Provide the (X, Y) coordinate of the cell's center where the given text is located.  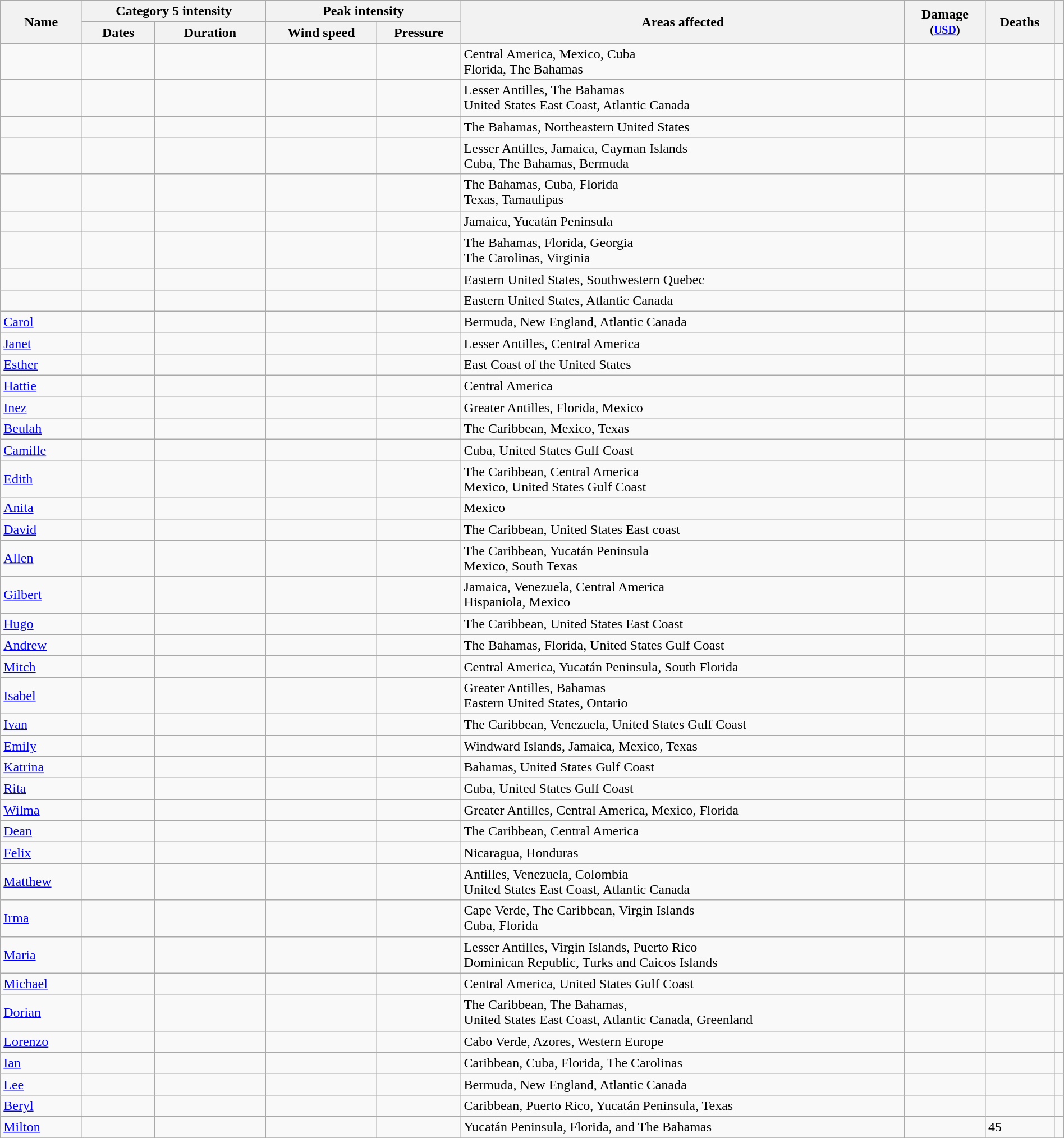
45 (1019, 1127)
Beryl (42, 1105)
Lorenzo (42, 1041)
Lee (42, 1084)
The Bahamas, Northeastern United States (682, 127)
Edith (42, 479)
Andrew (42, 645)
Hugo (42, 624)
Eastern United States, Southwestern Quebec (682, 279)
Cabo Verde, Azores, Western Europe (682, 1041)
Nicaragua, Honduras (682, 853)
The Caribbean, Mexico, Texas (682, 429)
Janet (42, 343)
Rita (42, 789)
Camille (42, 450)
Damage(USD) (945, 22)
Carol (42, 322)
The Bahamas, Florida, GeorgiaThe Carolinas, Virginia (682, 250)
Milton (42, 1127)
Central America, United States Gulf Coast (682, 984)
East Coast of the United States (682, 365)
Dates (118, 33)
Matthew (42, 881)
Antilles, Venezuela, ColombiaUnited States East Coast, Atlantic Canada (682, 881)
Greater Antilles, Florida, Mexico (682, 408)
The Caribbean, The Bahamas,United States East Coast, Atlantic Canada, Greenland (682, 1013)
Inez (42, 408)
Mitch (42, 666)
Michael (42, 984)
Ian (42, 1063)
Maria (42, 954)
Lesser Antilles, Jamaica, Cayman IslandsCuba, The Bahamas, Bermuda (682, 156)
Felix (42, 853)
The Caribbean, United States East coast (682, 529)
Emily (42, 746)
Isabel (42, 695)
Greater Antilles, BahamasEastern United States, Ontario (682, 695)
Eastern United States, Atlantic Canada (682, 300)
Jamaica, Venezuela, Central AmericaHispaniola, Mexico (682, 595)
Windward Islands, Jamaica, Mexico, Texas (682, 746)
Caribbean, Cuba, Florida, The Carolinas (682, 1063)
Areas affected (682, 22)
Allen (42, 558)
Wind speed (322, 33)
Yucatán Peninsula, Florida, and The Bahamas (682, 1127)
The Bahamas, Florida, United States Gulf Coast (682, 645)
The Caribbean, Venezuela, United States Gulf Coast (682, 724)
Deaths (1019, 22)
Central America (682, 386)
Name (42, 22)
Pressure (419, 33)
The Caribbean, Yucatán PeninsulaMexico, South Texas (682, 558)
Hattie (42, 386)
Lesser Antilles, Virgin Islands, Puerto RicoDominican Republic, Turks and Caicos Islands (682, 954)
David (42, 529)
The Caribbean, Central America (682, 831)
Peak intensity (364, 11)
Ivan (42, 724)
Duration (210, 33)
The Caribbean, Central AmericaMexico, United States Gulf Coast (682, 479)
The Caribbean, United States East Coast (682, 624)
Wilma (42, 810)
Katrina (42, 767)
Caribbean, Puerto Rico, Yucatán Peninsula, Texas (682, 1105)
Jamaica, Yucatán Peninsula (682, 221)
Central America, Yucatán Peninsula, South Florida (682, 666)
Greater Antilles, Central America, Mexico, Florida (682, 810)
Mexico (682, 508)
Cape Verde, The Caribbean, Virgin IslandsCuba, Florida (682, 918)
Dean (42, 831)
The Bahamas, Cuba, FloridaTexas, Tamaulipas (682, 192)
Lesser Antilles, Central America (682, 343)
Lesser Antilles, The BahamasUnited States East Coast, Atlantic Canada (682, 98)
Central America, Mexico, CubaFlorida, The Bahamas (682, 62)
Dorian (42, 1013)
Category 5 intensity (174, 11)
Irma (42, 918)
Beulah (42, 429)
Bahamas, United States Gulf Coast (682, 767)
Anita (42, 508)
Gilbert (42, 595)
Esther (42, 365)
